Provide the [x, y] coordinate of the cell's center where the given text is located.  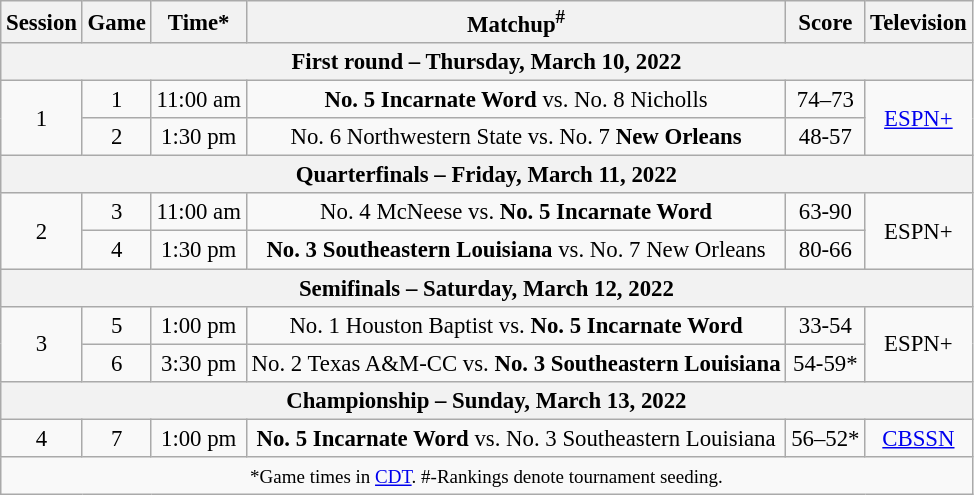
Television [918, 22]
6 [116, 363]
5 [116, 325]
48-57 [826, 137]
Championship – Sunday, March 13, 2022 [486, 400]
Score [826, 22]
3:30 pm [198, 363]
*Game times in CDT. #-Rankings denote tournament seeding. [486, 476]
Game [116, 22]
80-66 [826, 250]
33-54 [826, 325]
No. 4 McNeese vs. No. 5 Incarnate Word [516, 213]
Semifinals – Saturday, March 12, 2022 [486, 288]
CBSSN [918, 438]
54-59* [826, 363]
63-90 [826, 213]
No. 6 Northwestern State vs. No. 7 New Orleans [516, 137]
First round – Thursday, March 10, 2022 [486, 62]
Matchup# [516, 22]
7 [116, 438]
74–73 [826, 100]
56–52* [826, 438]
No. 5 Incarnate Word vs. No. 8 Nicholls [516, 100]
Quarterfinals – Friday, March 11, 2022 [486, 175]
Session [42, 22]
Time* [198, 22]
No. 1 Houston Baptist vs. No. 5 Incarnate Word [516, 325]
No. 3 Southeastern Louisiana vs. No. 7 New Orleans [516, 250]
No. 5 Incarnate Word vs. No. 3 Southeastern Louisiana [516, 438]
No. 2 Texas A&M-CC vs. No. 3 Southeastern Louisiana [516, 363]
